Pinpoint the cell where the given text exists, returning its (x, y) midpoint coordinate. 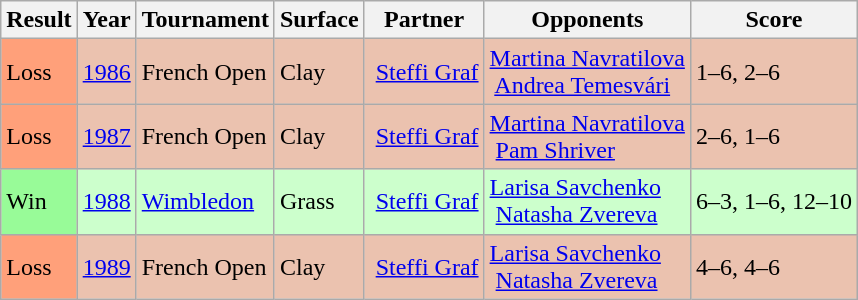
1987 (106, 136)
Surface (319, 20)
1988 (106, 202)
4–6, 4–6 (774, 266)
Tournament (205, 20)
1–6, 2–6 (774, 72)
Win (39, 202)
Martina Navratilova Pam Shriver (587, 136)
1989 (106, 266)
1986 (106, 72)
Grass (319, 202)
Year (106, 20)
2–6, 1–6 (774, 136)
Opponents (587, 20)
Partner (424, 20)
Wimbledon (205, 202)
6–3, 1–6, 12–10 (774, 202)
Martina Navratilova Andrea Temesvári (587, 72)
Score (774, 20)
Result (39, 20)
